Scan for the cell matching the given text and deliver its (X, Y) coordinate at center. 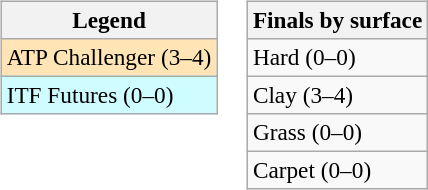
ITF Futures (0–0) (108, 95)
Finals by surface (337, 20)
Hard (0–0) (337, 57)
Carpet (0–0) (337, 171)
ATP Challenger (3–4) (108, 57)
Clay (3–4) (337, 95)
Legend (108, 20)
Grass (0–0) (337, 133)
